Detect which cell encompasses the target text, then output its (x, y) center coordinate. 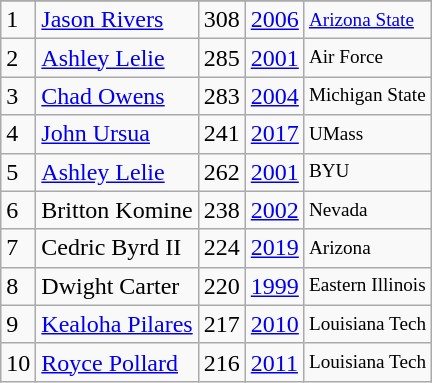
UMass (367, 134)
216 (222, 362)
217 (222, 324)
238 (222, 210)
10 (18, 362)
262 (222, 172)
220 (222, 286)
2002 (274, 210)
2006 (274, 20)
2017 (274, 134)
2010 (274, 324)
285 (222, 58)
2011 (274, 362)
Royce Pollard (117, 362)
Nevada (367, 210)
5 (18, 172)
308 (222, 20)
Eastern Illinois (367, 286)
Air Force (367, 58)
BYU (367, 172)
Chad Owens (117, 96)
8 (18, 286)
Kealoha Pilares (117, 324)
241 (222, 134)
1 (18, 20)
Arizona (367, 248)
2004 (274, 96)
283 (222, 96)
Dwight Carter (117, 286)
1999 (274, 286)
Cedric Byrd II (117, 248)
3 (18, 96)
John Ursua (117, 134)
4 (18, 134)
Michigan State (367, 96)
224 (222, 248)
6 (18, 210)
9 (18, 324)
7 (18, 248)
Arizona State (367, 20)
2 (18, 58)
Jason Rivers (117, 20)
2019 (274, 248)
Britton Komine (117, 210)
